Return the (X, Y) coordinate for the center point of the cell that contains the specified text.  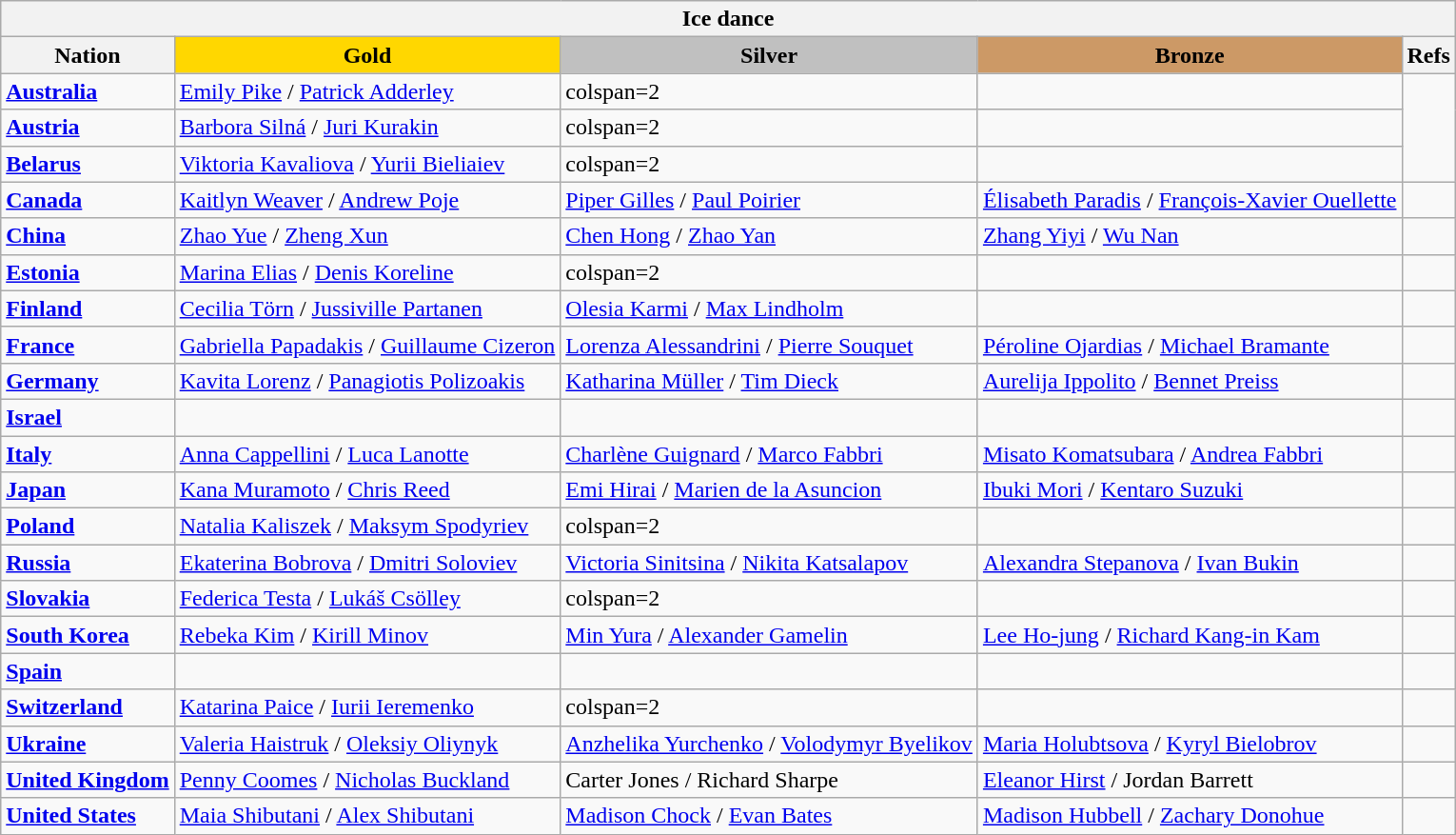
Emily Pike / Patrick Adderley (367, 91)
Chen Hong / Zhao Yan (769, 236)
Cecilia Törn / Jussiville Partanen (367, 308)
Aurelija Ippolito / Bennet Preiss (1190, 381)
Silver (769, 55)
Piper Gilles / Paul Poirier (769, 200)
Slovakia (88, 599)
United Kingdom (88, 780)
Lee Ho-jung / Richard Kang-in Kam (1190, 635)
Eleanor Hirst / Jordan Barrett (1190, 780)
Canada (88, 200)
Ice dance (729, 19)
Estonia (88, 272)
France (88, 345)
Rebeka Kim / Kirill Minov (367, 635)
Madison Chock / Evan Bates (769, 816)
Australia (88, 91)
Viktoria Kavaliova / Yurii Bieliaiev (367, 164)
Min Yura / Alexander Gamelin (769, 635)
Barbora Silná / Juri Kurakin (367, 128)
Germany (88, 381)
Italy (88, 454)
Anna Cappellini / Luca Lanotte (367, 454)
Ukraine (88, 744)
Victoria Sinitsina / Nikita Katsalapov (769, 563)
Israel (88, 417)
Charlène Guignard / Marco Fabbri (769, 454)
Bronze (1190, 55)
Marina Elias / Denis Koreline (367, 272)
Kana Muramoto / Chris Reed (367, 490)
Emi Hirai / Marien de la Asuncion (769, 490)
Alexandra Stepanova / Ivan Bukin (1190, 563)
South Korea (88, 635)
United States (88, 816)
Nation (88, 55)
Élisabeth Paradis / François-Xavier Ouellette (1190, 200)
Katarina Paice / Iurii Ieremenko (367, 707)
Zhao Yue / Zheng Xun (367, 236)
Russia (88, 563)
Olesia Karmi / Max Lindholm (769, 308)
Kavita Lorenz / Panagiotis Polizoakis (367, 381)
Natalia Kaliszek / Maksym Spodyriev (367, 527)
Madison Hubbell / Zachary Donohue (1190, 816)
Péroline Ojardias / Michael Bramante (1190, 345)
Spain (88, 671)
Gabriella Papadakis / Guillaume Cizeron (367, 345)
Poland (88, 527)
Zhang Yiyi / Wu Nan (1190, 236)
Maria Holubtsova / Kyryl Bielobrov (1190, 744)
Ibuki Mori / Kentaro Suzuki (1190, 490)
Katharina Müller / Tim Dieck (769, 381)
Lorenza Alessandrini / Pierre Souquet (769, 345)
Penny Coomes / Nicholas Buckland (367, 780)
Japan (88, 490)
China (88, 236)
Belarus (88, 164)
Austria (88, 128)
Valeria Haistruk / Oleksiy Oliynyk (367, 744)
Finland (88, 308)
Federica Testa / Lukáš Csölley (367, 599)
Switzerland (88, 707)
Maia Shibutani / Alex Shibutani (367, 816)
Anzhelika Yurchenko / Volodymyr Byelikov (769, 744)
Misato Komatsubara / Andrea Fabbri (1190, 454)
Gold (367, 55)
Ekaterina Bobrova / Dmitri Soloviev (367, 563)
Refs (1428, 55)
Kaitlyn Weaver / Andrew Poje (367, 200)
Carter Jones / Richard Sharpe (769, 780)
